Determine the (X, Y) coordinate at the center of the cell enclosing the given text.  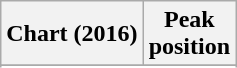
Peak position (189, 34)
Chart (2016) (72, 34)
